Search for the cell housing the specified text and yield its (X, Y) center coordinate. 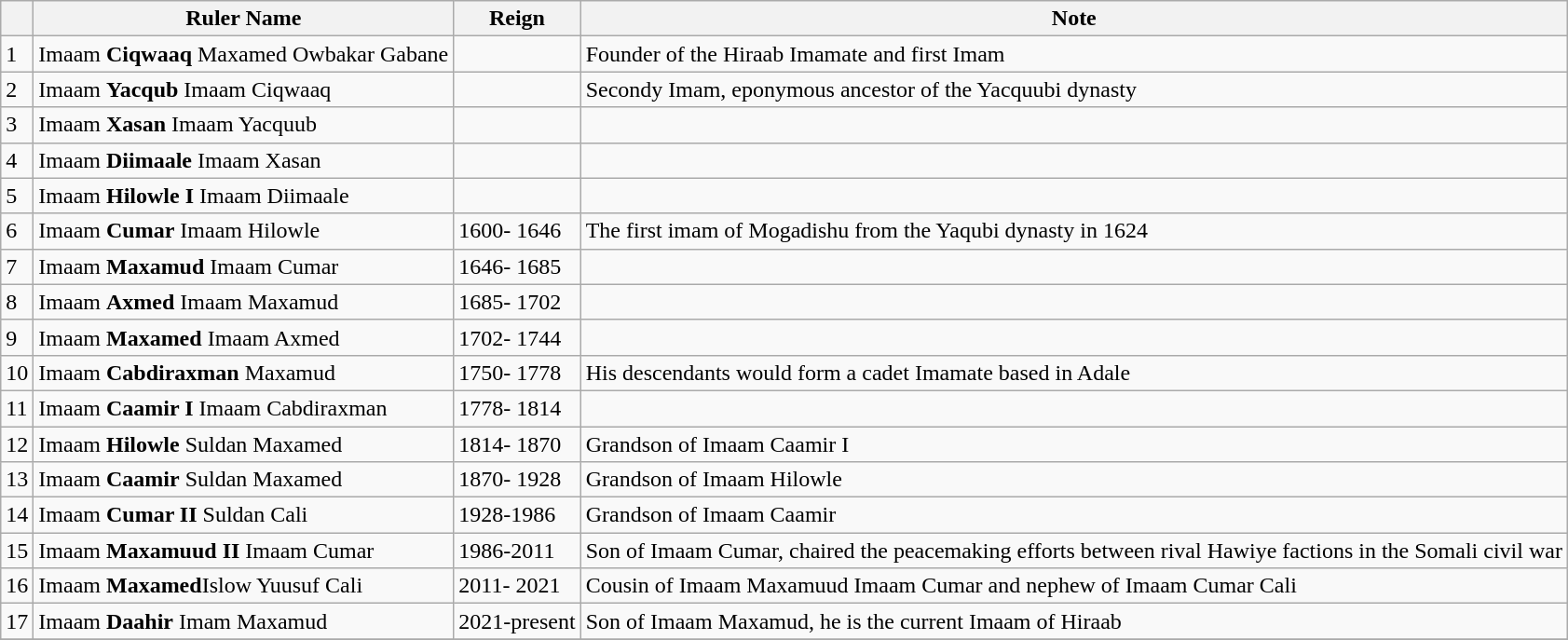
Imaam Cumar Imaam Hilowle (244, 231)
1750- 1778 (517, 373)
Imaam Diimaale Imaam Xasan (244, 160)
5 (17, 196)
Cousin of Imaam Maxamuud Imaam Cumar and nephew of Imaam Cumar Cali (1073, 586)
Imaam Xasan Imaam Yacquub (244, 125)
Imaam Daahir Imam Maxamud (244, 621)
Imaam Hilowle Suldan Maxamed (244, 444)
Imaam Maxamed Imaam Axmed (244, 337)
2021-present (517, 621)
Grandson of Imaam Caamir I (1073, 444)
8 (17, 302)
Imaam Yacqub Imaam Ciqwaaq (244, 89)
14 (17, 515)
1600- 1646 (517, 231)
2011- 2021 (517, 586)
Ruler Name (244, 19)
9 (17, 337)
1702- 1744 (517, 337)
Imaam Ciqwaaq Maxamed Owbakar Gabane (244, 54)
Imaam Axmed Imaam Maxamud (244, 302)
15 (17, 551)
Reign (517, 19)
4 (17, 160)
1646- 1685 (517, 266)
3 (17, 125)
Imaam MaxamedIslow Yuusuf Cali (244, 586)
Son of Imaam Maxamud, he is the current Imaam of Hiraab (1073, 621)
Grandson of Imaam Hilowle (1073, 480)
1778- 1814 (517, 408)
Imaam Caamir Suldan Maxamed (244, 480)
11 (17, 408)
7 (17, 266)
10 (17, 373)
1870- 1928 (517, 480)
Son of Imaam Cumar, chaired the peacemaking efforts between rival Hawiye factions in the Somali civil war (1073, 551)
12 (17, 444)
17 (17, 621)
1814- 1870 (517, 444)
Imaam Maxamuud II Imaam Cumar (244, 551)
Imaam Cumar II Suldan Cali (244, 515)
His descendants would form a cadet Imamate based in Adale (1073, 373)
Imaam Hilowle I Imaam Diimaale (244, 196)
1685- 1702 (517, 302)
Imaam Maxamud Imaam Cumar (244, 266)
6 (17, 231)
Note (1073, 19)
Secondy Imam, eponymous ancestor of the Yacquubi dynasty (1073, 89)
Grandson of Imaam Caamir (1073, 515)
Imaam Caamir I Imaam Cabdiraxman (244, 408)
13 (17, 480)
16 (17, 586)
2 (17, 89)
The first imam of Mogadishu from the Yaqubi dynasty in 1624 (1073, 231)
1986-2011 (517, 551)
1928-1986 (517, 515)
Imaam Cabdiraxman Maxamud (244, 373)
Founder of the Hiraab Imamate and first Imam (1073, 54)
1 (17, 54)
